Return the (x, y) coordinate for the center point of the cell that contains the specified text.  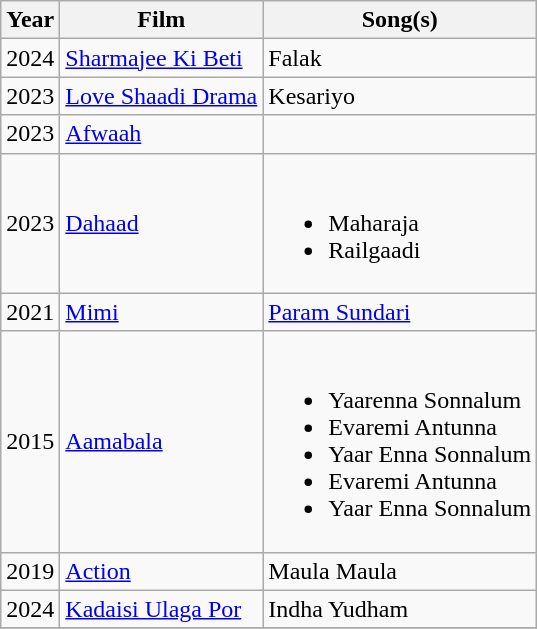
Yaarenna SonnalumEvaremi AntunnaYaar Enna SonnalumEvaremi AntunnaYaar Enna Sonnalum (400, 442)
Action (162, 571)
Kadaisi Ulaga Por (162, 609)
2015 (30, 442)
Param Sundari (400, 312)
Maula Maula (400, 571)
Film (162, 20)
Dahaad (162, 223)
Love Shaadi Drama (162, 96)
Year (30, 20)
Mimi (162, 312)
Aamabala (162, 442)
2019 (30, 571)
Indha Yudham (400, 609)
Falak (400, 58)
MaharajaRailgaadi (400, 223)
2021 (30, 312)
Afwaah (162, 134)
Kesariyo (400, 96)
Sharmajee Ki Beti (162, 58)
Song(s) (400, 20)
